Find where the given text appears and provide that cell's center as (X, Y) coordinate. 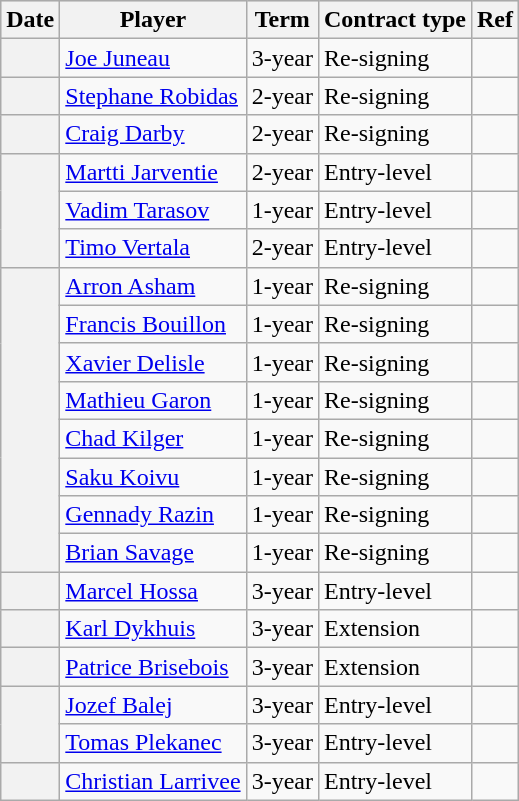
Christian Larrivee (153, 781)
Jozef Balej (153, 705)
Contract type (394, 20)
Karl Dykhuis (153, 629)
Ref (494, 20)
Stephane Robidas (153, 96)
Mathieu Garon (153, 400)
Saku Koivu (153, 477)
Timo Vertala (153, 248)
Joe Juneau (153, 58)
Chad Kilger (153, 438)
Xavier Delisle (153, 362)
Date (30, 20)
Arron Asham (153, 286)
Tomas Plekanec (153, 743)
Term (282, 20)
Martti Jarventie (153, 172)
Marcel Hossa (153, 591)
Gennady Razin (153, 515)
Vadim Tarasov (153, 210)
Patrice Brisebois (153, 667)
Francis Bouillon (153, 324)
Brian Savage (153, 553)
Craig Darby (153, 134)
Player (153, 20)
